Return (X, Y) of the center of cell containing provided text 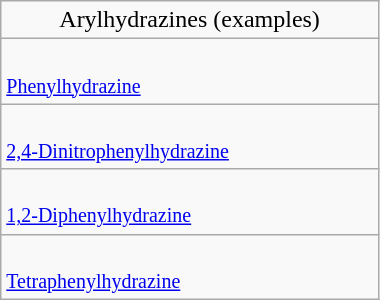
2,4-Dinitrophenylhydrazine (190, 136)
Phenylhydrazine (190, 72)
Tetraphenylhydrazine (190, 266)
1,2-Diphenylhydrazine (190, 202)
Arylhydrazines (examples) (190, 20)
